Search for the cell housing the specified text and yield its [x, y] center coordinate. 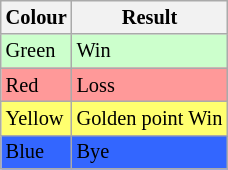
Red [36, 85]
Green [36, 51]
Loss [150, 85]
Blue [36, 152]
Yellow [36, 118]
Result [150, 17]
Colour [36, 17]
Bye [150, 152]
Golden point Win [150, 118]
Win [150, 51]
